Extract the (x, y) coordinate from the center of the cell holding the provided text.  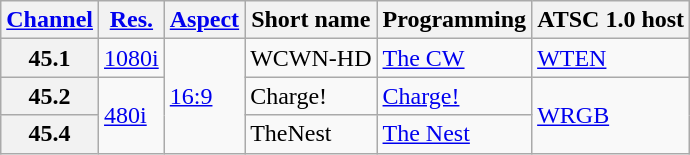
45.1 (50, 58)
The Nest (454, 134)
Short name (311, 20)
1080i (132, 58)
45.2 (50, 96)
WCWN-HD (311, 58)
Aspect (204, 20)
TheNest (311, 134)
ATSC 1.0 host (611, 20)
WRGB (611, 115)
Channel (50, 20)
WTEN (611, 58)
45.4 (50, 134)
Res. (132, 20)
480i (132, 115)
The CW (454, 58)
Programming (454, 20)
16:9 (204, 96)
